Provide the (x, y) coordinate of the cell's center where the given text is located.  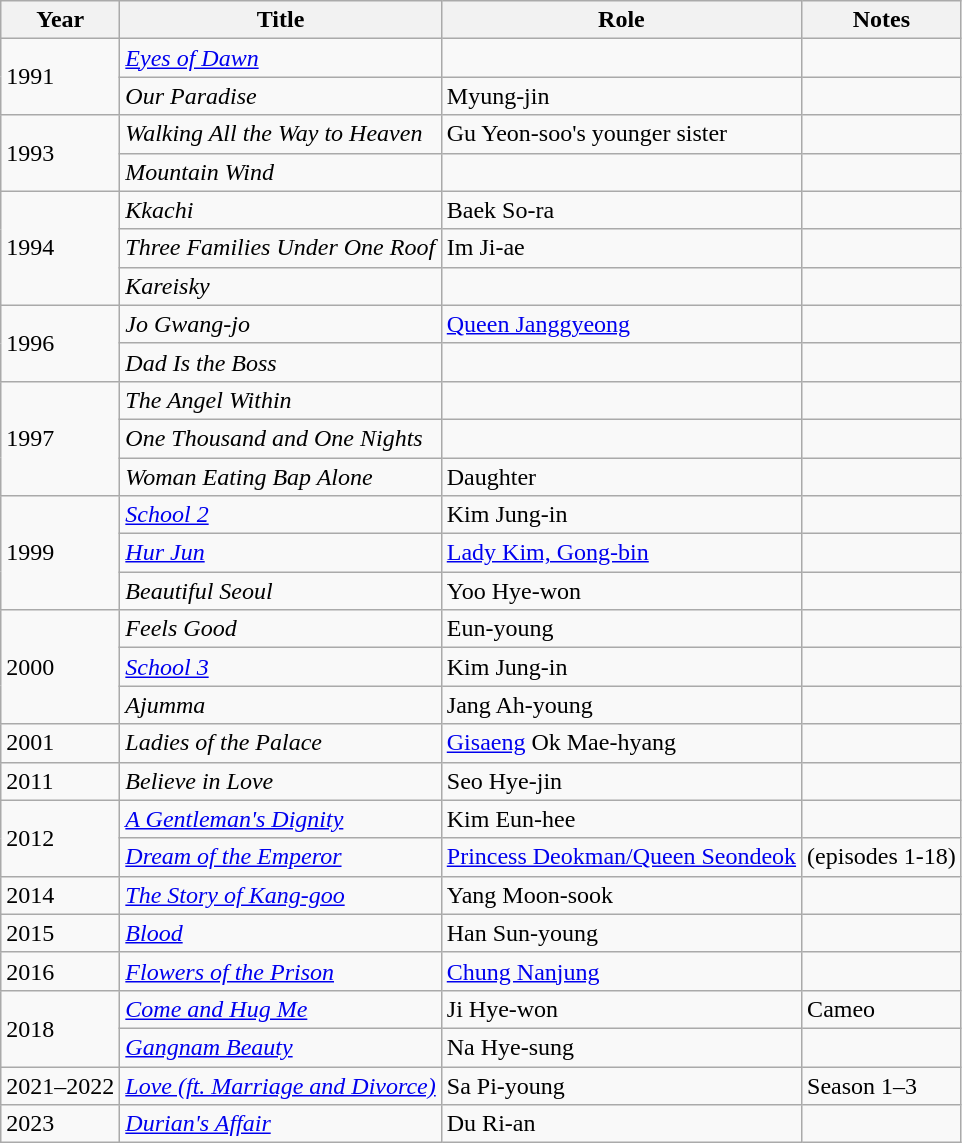
Yang Moon-sook (621, 895)
Jo Gwang-jo (280, 324)
Role (621, 20)
2016 (60, 971)
2001 (60, 743)
A Gentleman's Dignity (280, 819)
Flowers of the Prison (280, 971)
Im Ji-ae (621, 248)
Believe in Love (280, 781)
1997 (60, 438)
Baek So-ra (621, 210)
Three Families Under One Roof (280, 248)
Ji Hye-won (621, 1009)
Come and Hug Me (280, 1009)
2011 (60, 781)
Title (280, 20)
Princess Deokman/Queen Seondeok (621, 857)
Dream of the Emperor (280, 857)
2012 (60, 838)
Gisaeng Ok Mae-hyang (621, 743)
1994 (60, 248)
1993 (60, 153)
The Angel Within (280, 400)
Season 1–3 (882, 1085)
Ladies of the Palace (280, 743)
Feels Good (280, 629)
1999 (60, 553)
Sa Pi-young (621, 1085)
Hur Jun (280, 553)
Daughter (621, 477)
Kkachi (280, 210)
2015 (60, 933)
Seo Hye-jin (621, 781)
Love (ft. Marriage and Divorce) (280, 1085)
Our Paradise (280, 96)
1996 (60, 343)
Ajumma (280, 705)
Gu Yeon-soo's younger sister (621, 134)
2018 (60, 1028)
Yoo Hye-won (621, 591)
Walking All the Way to Heaven (280, 134)
School 2 (280, 515)
Lady Kim, Gong-bin (621, 553)
2014 (60, 895)
Gangnam Beauty (280, 1047)
Mountain Wind (280, 172)
Kareisky (280, 286)
2021–2022 (60, 1085)
The Story of Kang-goo (280, 895)
Year (60, 20)
Han Sun-young (621, 933)
Eun-young (621, 629)
School 3 (280, 667)
Beautiful Seoul (280, 591)
2023 (60, 1124)
Kim Eun-hee (621, 819)
Woman Eating Bap Alone (280, 477)
2000 (60, 667)
One Thousand and One Nights (280, 438)
(episodes 1-18) (882, 857)
Jang Ah-young (621, 705)
Durian's Affair (280, 1124)
Notes (882, 20)
Blood (280, 933)
Eyes of Dawn (280, 58)
Myung-jin (621, 96)
Queen Janggyeong (621, 324)
Cameo (882, 1009)
Dad Is the Boss (280, 362)
1991 (60, 77)
Chung Nanjung (621, 971)
Du Ri-an (621, 1124)
Na Hye-sung (621, 1047)
